Return (x, y) of the center of cell containing provided text 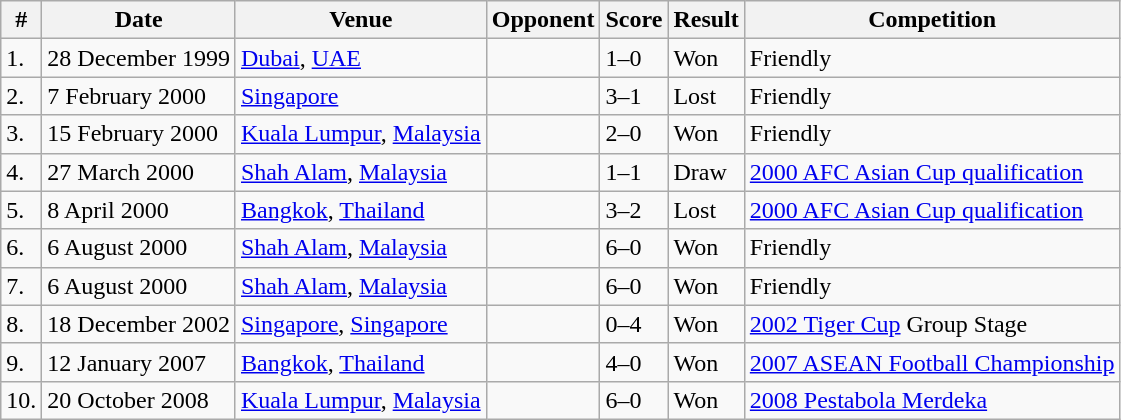
Dubai, UAE (360, 58)
3–1 (634, 96)
4. (22, 172)
27 March 2000 (139, 172)
Singapore, Singapore (360, 324)
Result (706, 20)
Draw (706, 172)
20 October 2008 (139, 400)
10. (22, 400)
Score (634, 20)
0–4 (634, 324)
7. (22, 286)
12 January 2007 (139, 362)
Date (139, 20)
Singapore (360, 96)
2008 Pestabola Merdeka (932, 400)
15 February 2000 (139, 134)
3–2 (634, 210)
4–0 (634, 362)
18 December 2002 (139, 324)
2–0 (634, 134)
2002 Tiger Cup Group Stage (932, 324)
1–1 (634, 172)
1–0 (634, 58)
Opponent (543, 20)
7 February 2000 (139, 96)
2007 ASEAN Football Championship (932, 362)
6. (22, 248)
8. (22, 324)
1. (22, 58)
8 April 2000 (139, 210)
Competition (932, 20)
5. (22, 210)
Venue (360, 20)
28 December 1999 (139, 58)
2. (22, 96)
3. (22, 134)
9. (22, 362)
# (22, 20)
